Capture the cell that displays the provided text and extract its [X, Y] central coordinate. 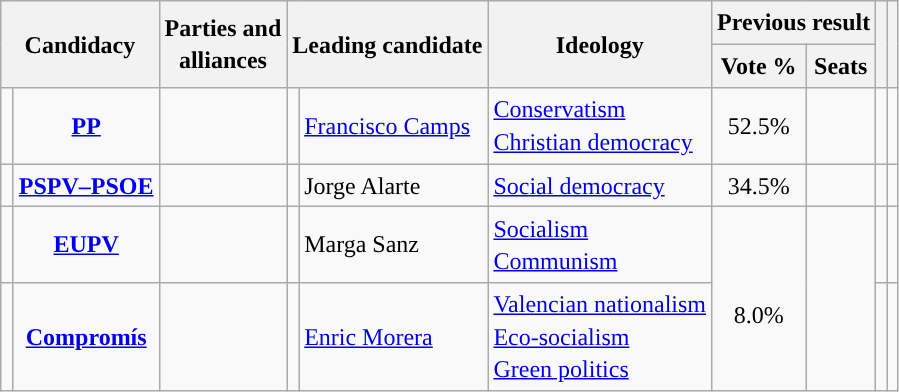
Parties andalliances [223, 44]
Enric Morera [394, 337]
Marga Sanz [394, 245]
Candidacy [80, 44]
SocialismCommunism [600, 245]
8.0% [759, 299]
Seats [841, 66]
Vote % [759, 66]
Leading candidate [388, 44]
Francisco Camps [394, 126]
Compromís [86, 337]
Valencian nationalismEco-socialismGreen politics [600, 337]
Social democracy [600, 186]
Previous result [794, 22]
Jorge Alarte [394, 186]
34.5% [759, 186]
PP [86, 126]
PSPV–PSOE [86, 186]
Ideology [600, 44]
52.5% [759, 126]
ConservatismChristian democracy [600, 126]
EUPV [86, 245]
